Pinpoint the cell where the given text exists, returning its [x, y] midpoint coordinate. 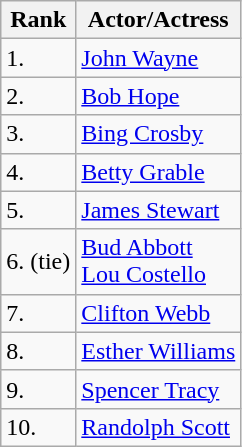
John Wayne [158, 58]
2. [38, 96]
7. [38, 313]
1. [38, 58]
6. (tie) [38, 262]
Randolph Scott [158, 427]
Actor/Actress [158, 20]
Clifton Webb [158, 313]
Esther Williams [158, 351]
3. [38, 134]
4. [38, 172]
10. [38, 427]
Betty Grable [158, 172]
Bing Crosby [158, 134]
Bud AbbottLou Costello [158, 262]
9. [38, 389]
James Stewart [158, 210]
8. [38, 351]
Spencer Tracy [158, 389]
5. [38, 210]
Bob Hope [158, 96]
Rank [38, 20]
